Extract the [X, Y] coordinate from the center of the cell holding the provided text.  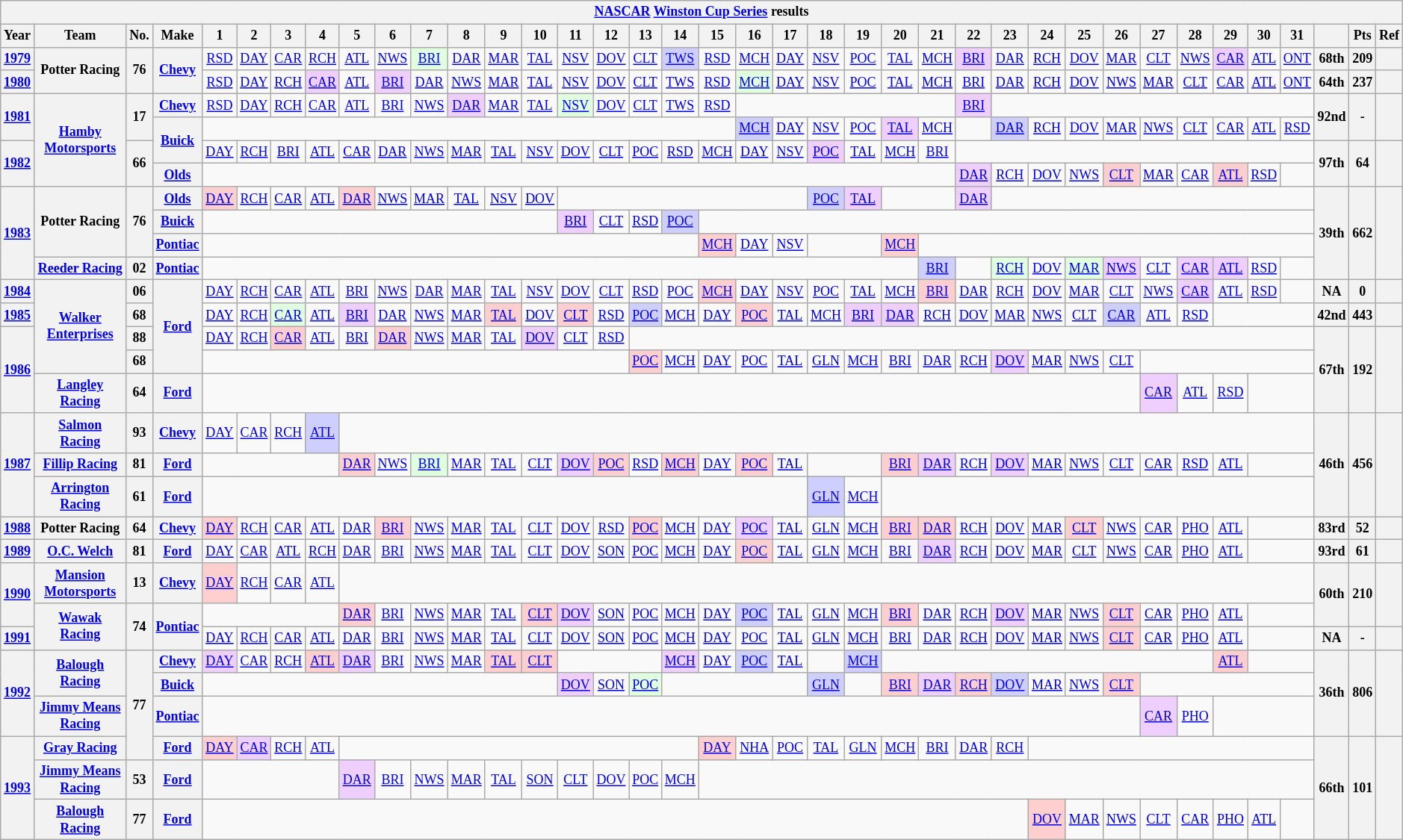
24 [1047, 36]
15 [717, 36]
12 [611, 36]
74 [139, 626]
4 [323, 36]
Ref [1390, 36]
Langley Racing [80, 393]
27 [1159, 36]
Walker Enterprises [80, 327]
443 [1363, 315]
42nd [1331, 315]
68th [1331, 58]
O.C. Welch [80, 551]
1982 [18, 164]
6 [393, 36]
31 [1298, 36]
3 [288, 36]
21 [938, 36]
0 [1363, 291]
1989 [18, 551]
NASCAR Winston Cup Series results [701, 12]
22 [973, 36]
192 [1363, 370]
1988 [18, 529]
1990 [18, 594]
1981 [18, 116]
1985 [18, 315]
93rd [1331, 551]
28 [1195, 36]
Gray Racing [80, 748]
Wawak Racing [80, 626]
18 [826, 36]
30 [1264, 36]
Fillip Racing [80, 464]
97th [1331, 164]
Make [178, 36]
52 [1363, 529]
Salmon Racing [80, 433]
No. [139, 36]
19 [863, 36]
66th [1331, 788]
Pts [1363, 36]
46th [1331, 464]
02 [139, 269]
2 [254, 36]
11 [575, 36]
10 [540, 36]
210 [1363, 594]
06 [139, 291]
1983 [18, 233]
26 [1121, 36]
806 [1363, 693]
66 [139, 164]
Reeder Racing [80, 269]
8 [466, 36]
209 [1363, 58]
16 [755, 36]
1987 [18, 464]
88 [139, 337]
NHA [755, 748]
83rd [1331, 529]
39th [1331, 233]
1986 [18, 370]
101 [1363, 788]
20 [900, 36]
Mansion Motorsports [80, 583]
662 [1363, 233]
456 [1363, 464]
29 [1230, 36]
60th [1331, 594]
14 [680, 36]
1980 [18, 82]
1 [220, 36]
Team [80, 36]
23 [1010, 36]
9 [504, 36]
92nd [1331, 116]
7 [430, 36]
237 [1363, 82]
1993 [18, 788]
1992 [18, 693]
25 [1084, 36]
Hamby Motorsports [80, 140]
5 [357, 36]
Arrington Racing [80, 497]
1979 [18, 58]
Year [18, 36]
1991 [18, 638]
53 [139, 780]
1984 [18, 291]
93 [139, 433]
64th [1331, 82]
36th [1331, 693]
67th [1331, 370]
